Locate the cell with the specified text and output its [x, y] center coordinate. 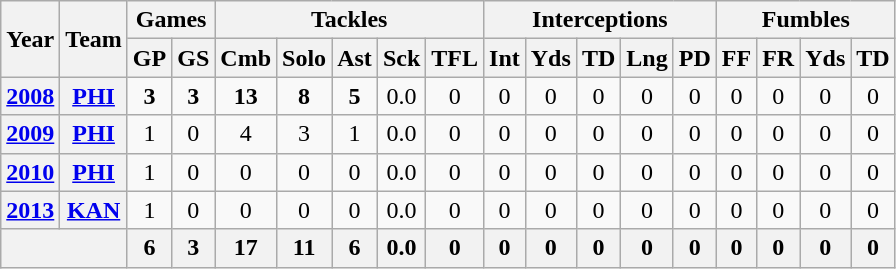
8 [304, 96]
GS [194, 58]
KAN [94, 210]
FR [778, 58]
2008 [30, 96]
Cmb [246, 58]
Int [505, 58]
2010 [30, 172]
2009 [30, 134]
Fumbles [806, 20]
TFL [455, 58]
Tackles [350, 20]
2013 [30, 210]
Team [94, 39]
5 [355, 96]
Solo [304, 58]
13 [246, 96]
4 [246, 134]
FF [736, 58]
Year [30, 39]
PD [694, 58]
Lng [647, 58]
17 [246, 248]
Interceptions [600, 20]
Ast [355, 58]
11 [304, 248]
GP [149, 58]
Games [170, 20]
Sck [401, 58]
